Provide the [X, Y] coordinate of the cell's center where the given text is located.  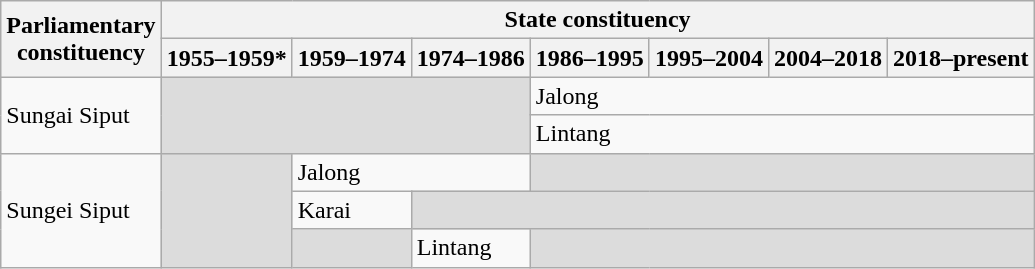
Karai [352, 210]
State constituency [598, 20]
Parliamentaryconstituency [81, 39]
1955–1959* [226, 58]
1974–1986 [470, 58]
1959–1974 [352, 58]
Sungai Siput [81, 115]
2004–2018 [828, 58]
1995–2004 [708, 58]
2018–present [960, 58]
1986–1995 [590, 58]
Sungei Siput [81, 210]
